Find where the given text appears and provide that cell's center as (X, Y) coordinate. 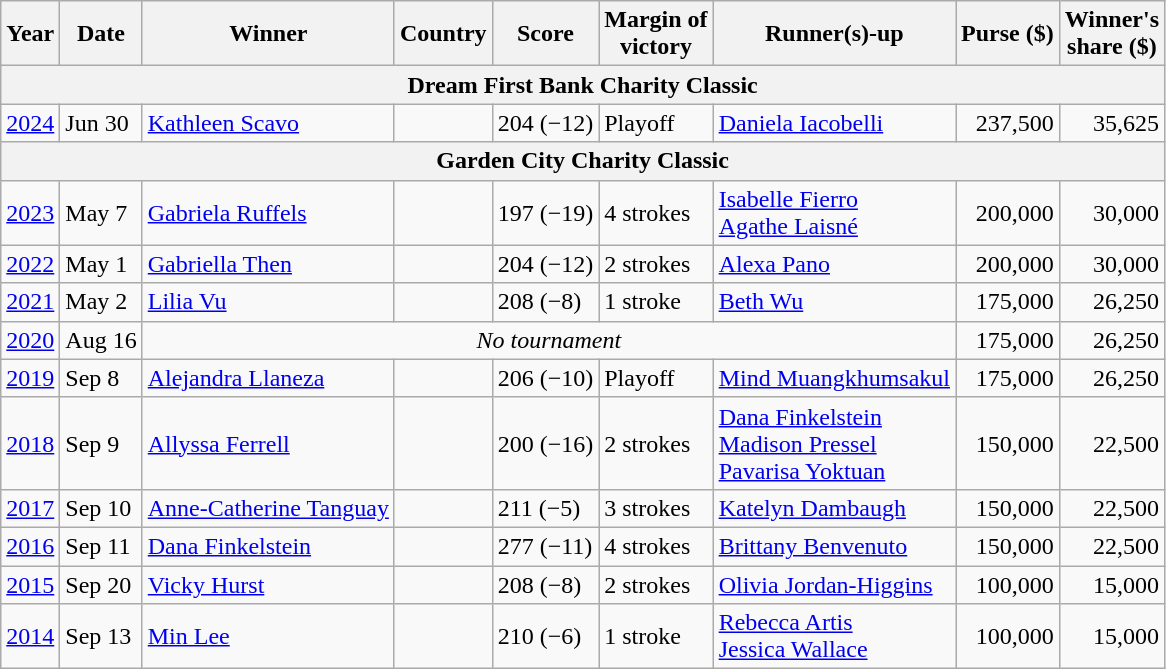
Sep 11 (101, 546)
Beth Wu (834, 302)
35,625 (1112, 123)
Olivia Jordan-Higgins (834, 585)
Isabelle Fierro Agathe Laisné (834, 212)
Dana Finkelstein (268, 546)
Score (546, 34)
Margin ofvictory (656, 34)
2016 (30, 546)
2020 (30, 340)
211 (−5) (546, 508)
200 (−16) (546, 443)
2022 (30, 264)
Dana Finkelstein Madison Pressel Pavarisa Yoktuan (834, 443)
277 (−11) (546, 546)
Vicky Hurst (268, 585)
Alexa Pano (834, 264)
Dream First Bank Charity Classic (583, 85)
Sep 10 (101, 508)
2017 (30, 508)
2023 (30, 212)
May 7 (101, 212)
Winner'sshare ($) (1112, 34)
Gabriella Then (268, 264)
2024 (30, 123)
May 1 (101, 264)
Sep 8 (101, 378)
2021 (30, 302)
2015 (30, 585)
Winner (268, 34)
Brittany Benvenuto (834, 546)
3 strokes (656, 508)
Jun 30 (101, 123)
Gabriela Ruffels (268, 212)
Mind Muangkhumsakul (834, 378)
Anne-Catherine Tanguay (268, 508)
Katelyn Dambaugh (834, 508)
Alejandra Llaneza (268, 378)
Aug 16 (101, 340)
Daniela Iacobelli (834, 123)
Rebecca Artis Jessica Wallace (834, 636)
Year (30, 34)
Kathleen Scavo (268, 123)
2018 (30, 443)
Lilia Vu (268, 302)
2014 (30, 636)
Sep 13 (101, 636)
210 (−6) (546, 636)
Min Lee (268, 636)
Runner(s)-up (834, 34)
Sep 9 (101, 443)
Purse ($) (1008, 34)
2019 (30, 378)
Allyssa Ferrell (268, 443)
Date (101, 34)
Country (443, 34)
Garden City Charity Classic (583, 161)
May 2 (101, 302)
197 (−19) (546, 212)
237,500 (1008, 123)
Sep 20 (101, 585)
206 (−10) (546, 378)
No tournament (548, 340)
